Locate the cell with the specified text and output its (X, Y) center coordinate. 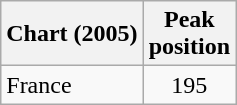
Peakposition (189, 34)
195 (189, 85)
Chart (2005) (72, 34)
France (72, 85)
